Determine the [X, Y] coordinate at the center of the cell enclosing the given text.  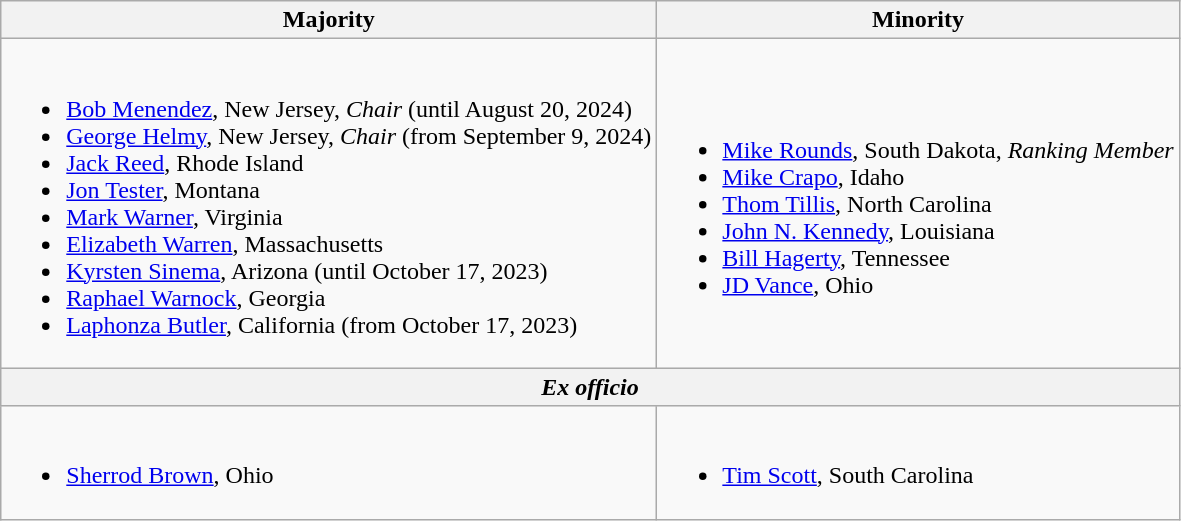
Tim Scott, South Carolina [918, 462]
Minority [918, 20]
Mike Rounds, South Dakota, Ranking MemberMike Crapo, IdahoThom Tillis, North CarolinaJohn N. Kennedy, LouisianaBill Hagerty, TennesseeJD Vance, Ohio [918, 204]
Sherrod Brown, Ohio [329, 462]
Ex officio [590, 387]
Majority [329, 20]
